Search for the cell housing the specified text and yield its [x, y] center coordinate. 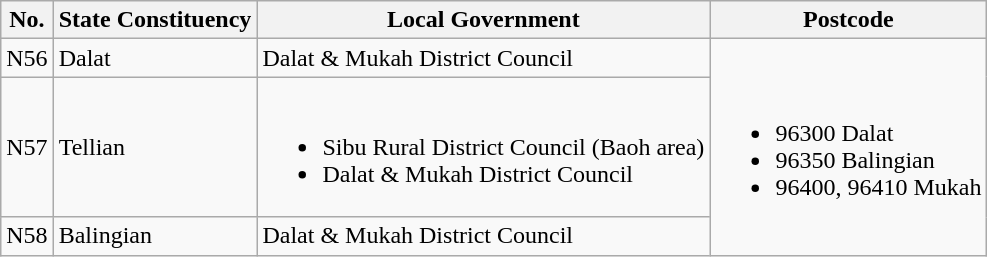
N58 [27, 236]
Local Government [484, 20]
Dalat [155, 58]
Sibu Rural District Council (Baoh area)Dalat & Mukah District Council [484, 147]
N57 [27, 147]
Postcode [848, 20]
Tellian [155, 147]
No. [27, 20]
Balingian [155, 236]
N56 [27, 58]
State Constituency [155, 20]
96300 Dalat96350 Balingian96400, 96410 Mukah [848, 147]
